Extract the (X, Y) coordinate from the center of the cell holding the provided text.  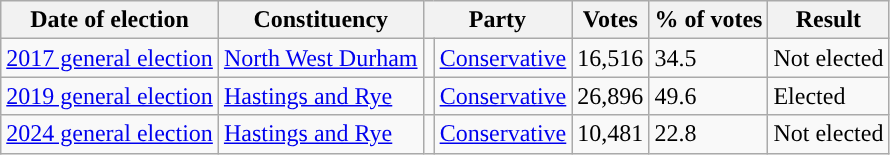
Party (498, 20)
26,896 (610, 96)
10,481 (610, 134)
Date of election (110, 20)
2019 general election (110, 96)
North West Durham (320, 58)
Votes (610, 20)
49.6 (708, 96)
16,516 (610, 58)
Constituency (320, 20)
34.5 (708, 58)
22.8 (708, 134)
Result (828, 20)
Elected (828, 96)
2024 general election (110, 134)
% of votes (708, 20)
2017 general election (110, 58)
